Find where the given text appears and provide that cell's center as (x, y) coordinate. 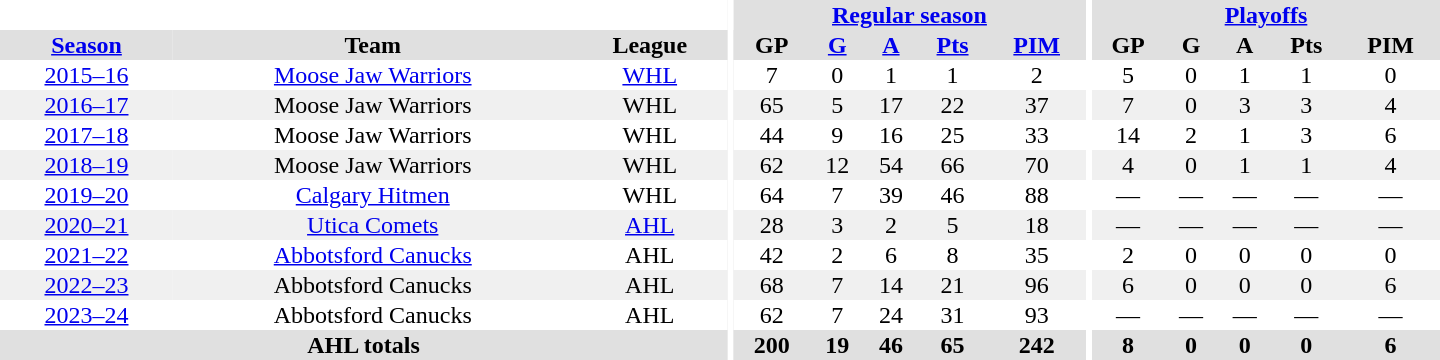
Regular season (910, 15)
19 (837, 345)
2017–18 (86, 135)
Playoffs (1266, 15)
54 (891, 165)
League (650, 45)
242 (1036, 345)
35 (1036, 255)
Utica Comets (373, 225)
Season (86, 45)
44 (772, 135)
64 (772, 195)
68 (772, 285)
Calgary Hitmen (373, 195)
200 (772, 345)
2020–21 (86, 225)
31 (953, 315)
22 (953, 105)
2015–16 (86, 75)
21 (953, 285)
Team (373, 45)
70 (1036, 165)
93 (1036, 315)
96 (1036, 285)
17 (891, 105)
42 (772, 255)
2019–20 (86, 195)
16 (891, 135)
18 (1036, 225)
9 (837, 135)
2018–19 (86, 165)
2023–24 (86, 315)
25 (953, 135)
37 (1036, 105)
88 (1036, 195)
66 (953, 165)
39 (891, 195)
33 (1036, 135)
12 (837, 165)
2021–22 (86, 255)
24 (891, 315)
2016–17 (86, 105)
28 (772, 225)
AHL totals (364, 345)
2022–23 (86, 285)
